Search for the cell housing the specified text and yield its (x, y) center coordinate. 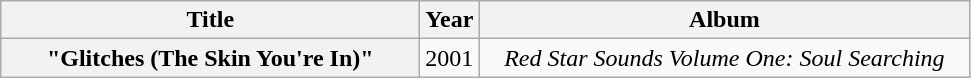
Title (210, 20)
2001 (450, 58)
"Glitches (The Skin You're In)" (210, 58)
Red Star Sounds Volume One: Soul Searching (724, 58)
Album (724, 20)
Year (450, 20)
